Identify which cell holds the provided text, then report its [X, Y] central coordinate. 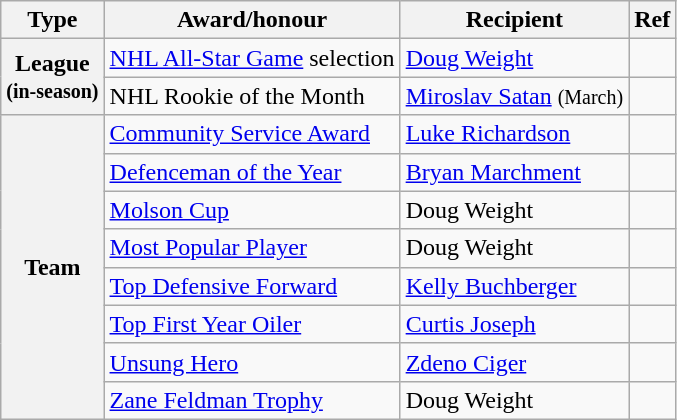
Top First Year Oiler [252, 324]
Miroslav Satan (March) [514, 96]
Most Popular Player [252, 248]
Unsung Hero [252, 362]
Zane Feldman Trophy [252, 400]
Team [52, 267]
Defenceman of the Year [252, 172]
Zdeno Ciger [514, 362]
Community Service Award [252, 134]
League(in-season) [52, 77]
Ref [652, 20]
NHL Rookie of the Month [252, 96]
Type [52, 20]
Recipient [514, 20]
Molson Cup [252, 210]
Curtis Joseph [514, 324]
Bryan Marchment [514, 172]
Kelly Buchberger [514, 286]
Top Defensive Forward [252, 286]
NHL All-Star Game selection [252, 58]
Award/honour [252, 20]
Luke Richardson [514, 134]
